For the text-containing cell, return its midpoint in [x, y] coordinate format. 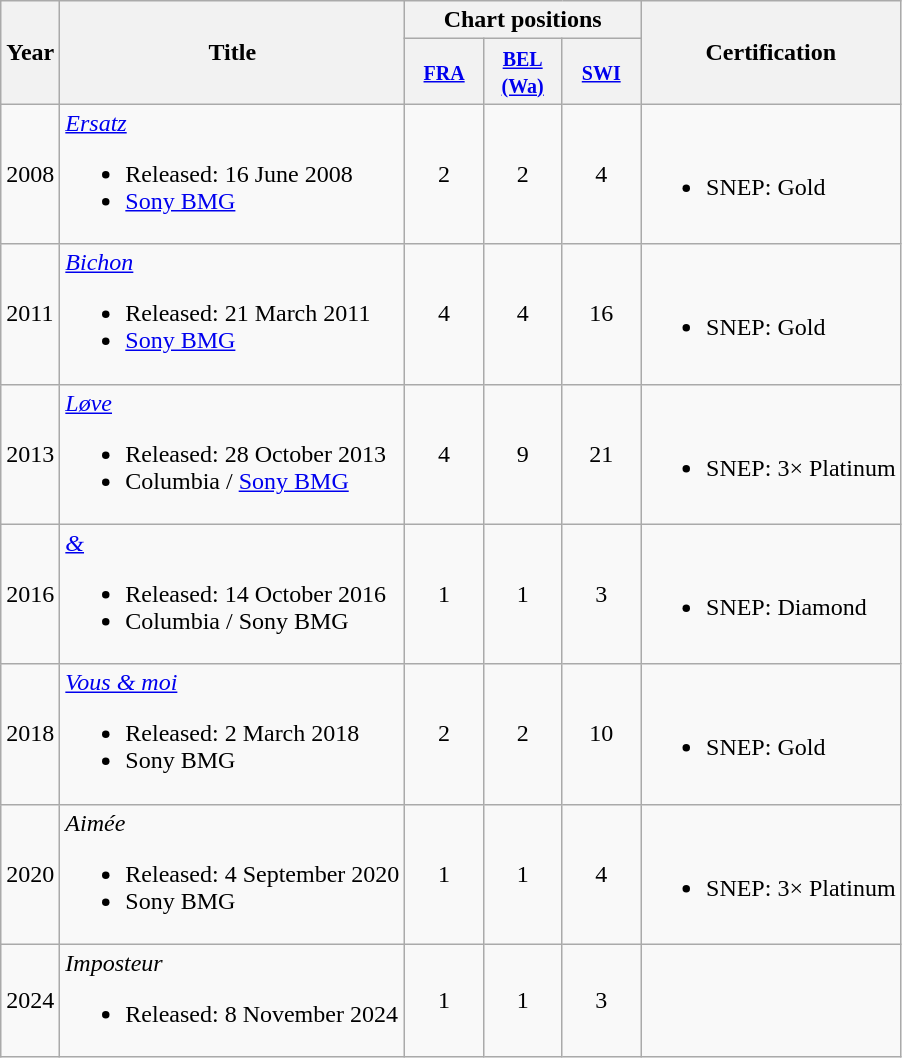
2013 [30, 454]
2018 [30, 734]
9 [522, 454]
ImposteurReleased: 8 November 2024 [232, 1000]
Chart positions [523, 20]
Vous & moiReleased: 2 March 2018Sony BMG [232, 734]
SNEP: Diamond [770, 594]
2011 [30, 314]
ErsatzReleased: 16 June 2008Sony BMG [232, 174]
SWI [602, 72]
21 [602, 454]
BEL (Wa) [522, 72]
&Released: 14 October 2016Columbia / Sony BMG [232, 594]
2016 [30, 594]
Year [30, 52]
Title [232, 52]
2008 [30, 174]
BichonReleased: 21 March 2011Sony BMG [232, 314]
10 [602, 734]
2020 [30, 874]
AiméeReleased: 4 September 2020Sony BMG [232, 874]
LøveReleased: 28 October 2013Columbia / Sony BMG [232, 454]
2024 [30, 1000]
16 [602, 314]
Certification [770, 52]
FRA [444, 72]
